Pinpoint the cell where the given text exists, returning its [X, Y] midpoint coordinate. 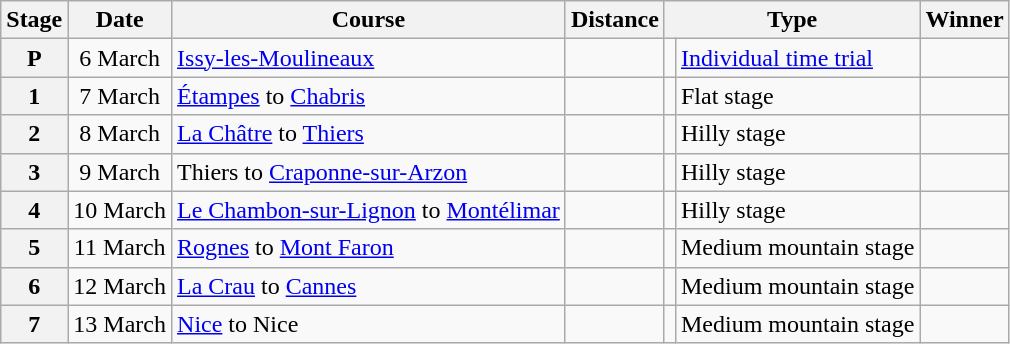
Course [369, 20]
P [34, 58]
1 [34, 96]
Étampes to Chabris [369, 96]
10 March [120, 210]
3 [34, 172]
8 March [120, 134]
7 March [120, 96]
Type [792, 20]
Issy-les-Moulineaux [369, 58]
11 March [120, 248]
Rognes to Mont Faron [369, 248]
Winner [964, 20]
12 March [120, 286]
Flat stage [797, 96]
La Châtre to Thiers [369, 134]
13 March [120, 324]
Le Chambon-sur-Lignon to Montélimar [369, 210]
La Crau to Cannes [369, 286]
6 March [120, 58]
7 [34, 324]
Date [120, 20]
Thiers to Craponne-sur-Arzon [369, 172]
Stage [34, 20]
5 [34, 248]
Distance [614, 20]
Individual time trial [797, 58]
6 [34, 286]
4 [34, 210]
2 [34, 134]
9 March [120, 172]
Nice to Nice [369, 324]
